Determine the (X, Y) coordinate at the center of the cell enclosing the given text.  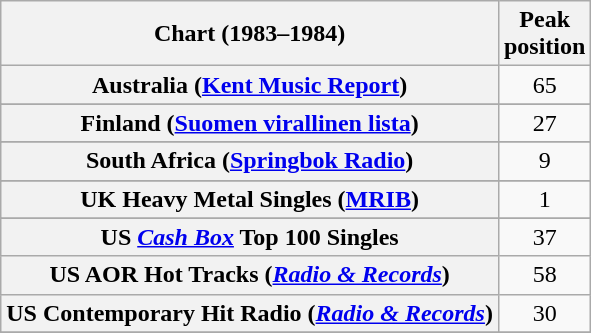
Finland (Suomen virallinen lista) (250, 123)
US Cash Box Top 100 Singles (250, 237)
37 (544, 237)
Chart (1983–1984) (250, 34)
27 (544, 123)
9 (544, 161)
Australia (Kent Music Report) (250, 85)
South Africa (Springbok Radio) (250, 161)
US Contemporary Hit Radio (Radio & Records) (250, 313)
65 (544, 85)
1 (544, 199)
UK Heavy Metal Singles (MRIB) (250, 199)
US AOR Hot Tracks (Radio & Records) (250, 275)
58 (544, 275)
Peakposition (544, 34)
30 (544, 313)
